Search for the cell housing the specified text and yield its [X, Y] center coordinate. 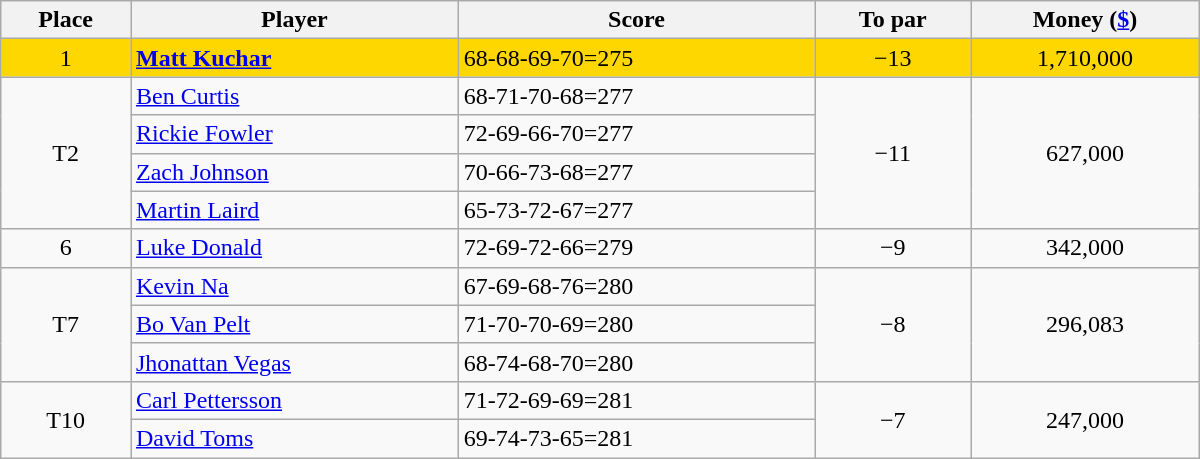
67-69-68-76=280 [636, 286]
72-69-72-66=279 [636, 248]
247,000 [1086, 419]
David Toms [294, 438]
−11 [893, 153]
1,710,000 [1086, 58]
68-71-70-68=277 [636, 96]
−8 [893, 324]
Bo Van Pelt [294, 324]
Money ($) [1086, 20]
68-74-68-70=280 [636, 362]
Zach Johnson [294, 172]
Ben Curtis [294, 96]
Jhonattan Vegas [294, 362]
−9 [893, 248]
Player [294, 20]
T10 [66, 419]
70-66-73-68=277 [636, 172]
71-70-70-69=280 [636, 324]
T7 [66, 324]
Place [66, 20]
6 [66, 248]
To par [893, 20]
71-72-69-69=281 [636, 400]
627,000 [1086, 153]
72-69-66-70=277 [636, 134]
Martin Laird [294, 210]
Kevin Na [294, 286]
65-73-72-67=277 [636, 210]
T2 [66, 153]
Carl Pettersson [294, 400]
296,083 [1086, 324]
1 [66, 58]
Matt Kuchar [294, 58]
342,000 [1086, 248]
−7 [893, 419]
68-68-69-70=275 [636, 58]
Luke Donald [294, 248]
Score [636, 20]
Rickie Fowler [294, 134]
69-74-73-65=281 [636, 438]
−13 [893, 58]
